Determine the (x, y) coordinate at the center of the cell enclosing the given text.  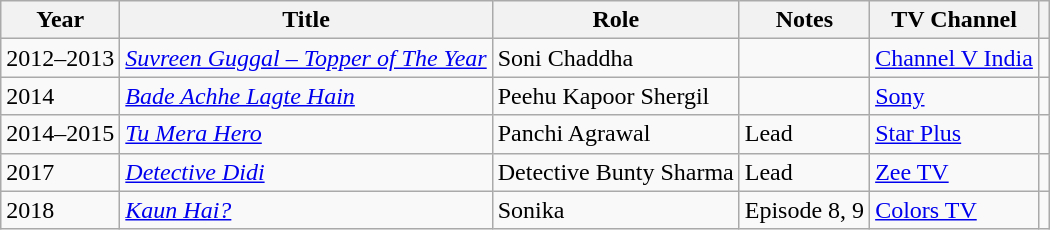
Zee TV (954, 172)
Bade Achhe Lagte Hain (306, 96)
Peehu Kapoor Shergil (616, 96)
Title (306, 20)
2018 (60, 210)
2014 (60, 96)
Soni Chaddha (616, 58)
Panchi Agrawal (616, 134)
Detective Bunty Sharma (616, 172)
Notes (804, 20)
TV Channel (954, 20)
Colors TV (954, 210)
2017 (60, 172)
Channel V India (954, 58)
Role (616, 20)
Episode 8, 9 (804, 210)
Sony (954, 96)
2012–2013 (60, 58)
Year (60, 20)
Kaun Hai? (306, 210)
Star Plus (954, 134)
2014–2015 (60, 134)
Sonika (616, 210)
Suvreen Guggal – Topper of The Year (306, 58)
Detective Didi (306, 172)
Tu Mera Hero (306, 134)
